Pinpoint the cell where the given text exists, returning its [X, Y] midpoint coordinate. 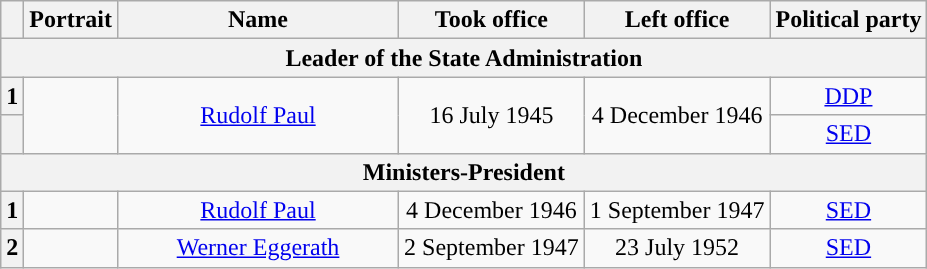
23 July 1952 [677, 248]
Took office [492, 20]
Portrait [71, 20]
16 July 1945 [492, 115]
DDP [848, 96]
2 September 1947 [492, 248]
Political party [848, 20]
Ministers-President [464, 172]
1 September 1947 [677, 210]
Leader of the State Administration [464, 58]
Name [258, 20]
Werner Eggerath [258, 248]
2 [12, 248]
Left office [677, 20]
